Output the [x, y] coordinate of the center of the cell containing the given text.  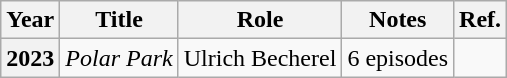
Title [119, 20]
2023 [30, 58]
Year [30, 20]
6 episodes [398, 58]
Notes [398, 20]
Ulrich Becherel [260, 58]
Role [260, 20]
Ref. [480, 20]
Polar Park [119, 58]
